Return the (x, y) coordinate for the center point of the cell that contains the specified text.  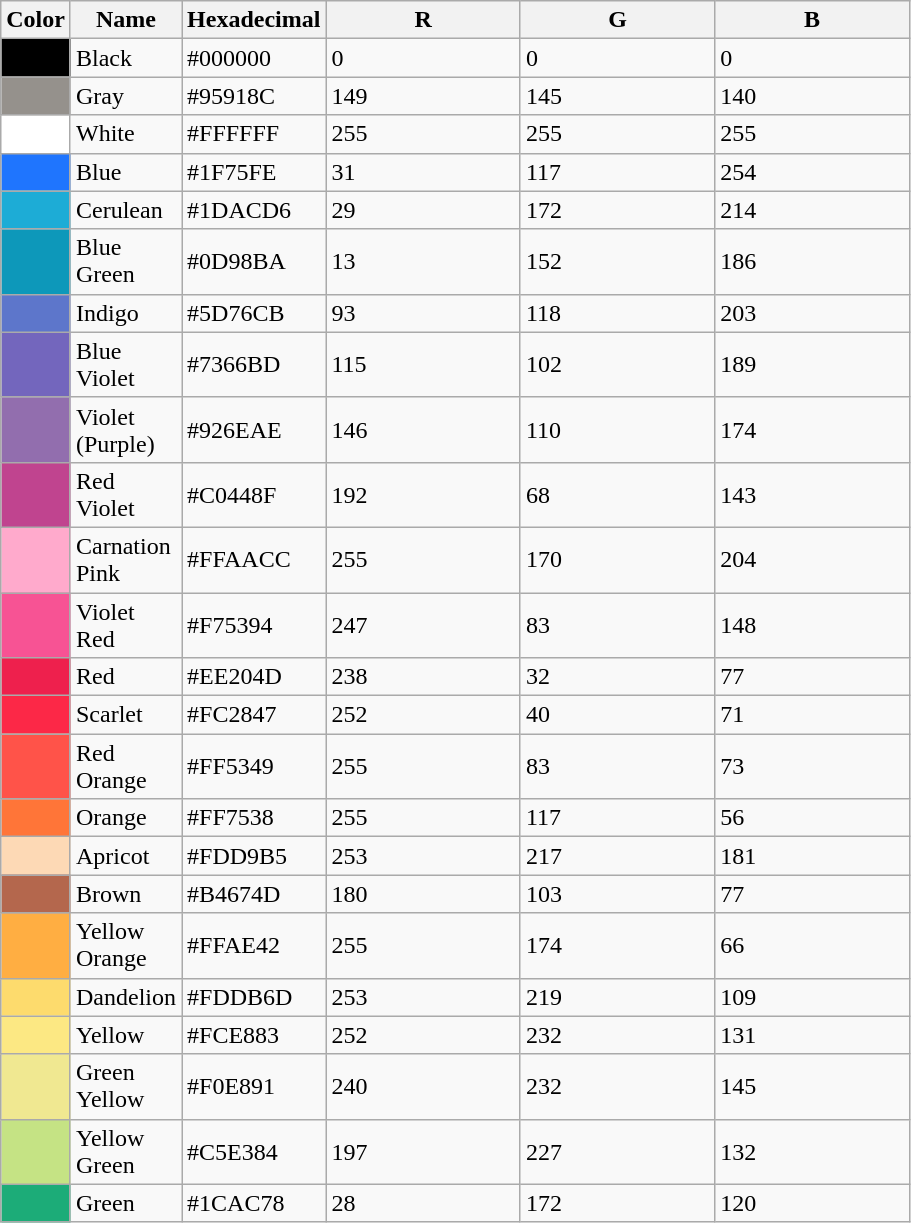
Carnation Pink (126, 560)
197 (423, 1152)
#FF7538 (254, 818)
Hexadecimal (254, 20)
#0D98BA (254, 262)
#1DACD6 (254, 210)
Blue Green (126, 262)
217 (617, 856)
148 (812, 624)
#1F75FE (254, 172)
Yellow Green (126, 1152)
Apricot (126, 856)
186 (812, 262)
102 (617, 364)
109 (812, 997)
#FFFFFF (254, 134)
#1CAC78 (254, 1203)
181 (812, 856)
Violet Red (126, 624)
240 (423, 1086)
56 (812, 818)
Green Yellow (126, 1086)
110 (617, 430)
227 (617, 1152)
238 (423, 677)
28 (423, 1203)
#C5E384 (254, 1152)
Black (126, 58)
189 (812, 364)
#FFAE42 (254, 946)
Orange (126, 818)
Red Violet (126, 494)
170 (617, 560)
152 (617, 262)
Brown (126, 894)
118 (617, 313)
203 (812, 313)
204 (812, 560)
White (126, 134)
140 (812, 96)
#FCE883 (254, 1035)
#95918C (254, 96)
Scarlet (126, 715)
#000000 (254, 58)
B (812, 20)
#FFAACC (254, 560)
Blue Violet (126, 364)
#FDD9B5 (254, 856)
#C0448F (254, 494)
Cerulean (126, 210)
#EE204D (254, 677)
219 (617, 997)
93 (423, 313)
131 (812, 1035)
#FC2847 (254, 715)
R (423, 20)
Red (126, 677)
40 (617, 715)
29 (423, 210)
Green (126, 1203)
Blue (126, 172)
115 (423, 364)
143 (812, 494)
#926EAE (254, 430)
66 (812, 946)
254 (812, 172)
#FDDB6D (254, 997)
146 (423, 430)
120 (812, 1203)
Gray (126, 96)
#B4674D (254, 894)
#FF5349 (254, 766)
Red Orange (126, 766)
132 (812, 1152)
#7366BD (254, 364)
Color (36, 20)
31 (423, 172)
149 (423, 96)
13 (423, 262)
68 (617, 494)
Yellow Orange (126, 946)
G (617, 20)
Name (126, 20)
214 (812, 210)
#F0E891 (254, 1086)
Indigo (126, 313)
Dandelion (126, 997)
192 (423, 494)
Violet (Purple) (126, 430)
73 (812, 766)
71 (812, 715)
32 (617, 677)
#F75394 (254, 624)
Yellow (126, 1035)
247 (423, 624)
#5D76CB (254, 313)
103 (617, 894)
180 (423, 894)
